Find where the given text appears and provide that cell's center as (x, y) coordinate. 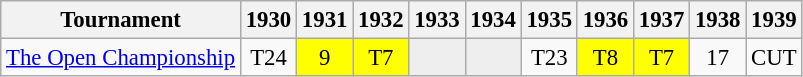
9 (325, 58)
Tournament (121, 20)
1939 (774, 20)
T23 (549, 58)
1933 (437, 20)
1937 (661, 20)
1934 (493, 20)
17 (718, 58)
1932 (381, 20)
The Open Championship (121, 58)
1935 (549, 20)
T8 (605, 58)
1930 (268, 20)
1936 (605, 20)
1931 (325, 20)
T24 (268, 58)
1938 (718, 20)
CUT (774, 58)
